Locate the cell with the specified text and output its [X, Y] center coordinate. 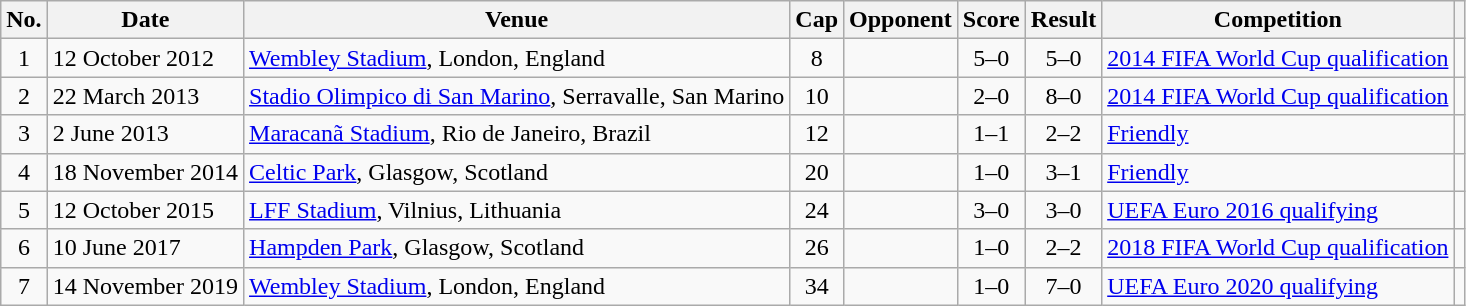
24 [817, 210]
20 [817, 172]
6 [24, 248]
3 [24, 134]
2018 FIFA World Cup qualification [1278, 248]
12 [817, 134]
Cap [817, 20]
No. [24, 20]
3–1 [1063, 172]
Opponent [901, 20]
7 [24, 286]
8 [817, 58]
22 March 2013 [145, 96]
Date [145, 20]
Hampden Park, Glasgow, Scotland [517, 248]
2 [24, 96]
Stadio Olimpico di San Marino, Serravalle, San Marino [517, 96]
14 November 2019 [145, 286]
12 October 2015 [145, 210]
Competition [1278, 20]
7–0 [1063, 286]
8–0 [1063, 96]
UEFA Euro 2020 qualifying [1278, 286]
2–0 [991, 96]
10 June 2017 [145, 248]
18 November 2014 [145, 172]
1–1 [991, 134]
Venue [517, 20]
12 October 2012 [145, 58]
LFF Stadium, Vilnius, Lithuania [517, 210]
10 [817, 96]
26 [817, 248]
34 [817, 286]
Celtic Park, Glasgow, Scotland [517, 172]
4 [24, 172]
Maracanã Stadium, Rio de Janeiro, Brazil [517, 134]
2 June 2013 [145, 134]
1 [24, 58]
5 [24, 210]
Score [991, 20]
UEFA Euro 2016 qualifying [1278, 210]
Result [1063, 20]
